Detect which cell encompasses the target text, then output its [x, y] center coordinate. 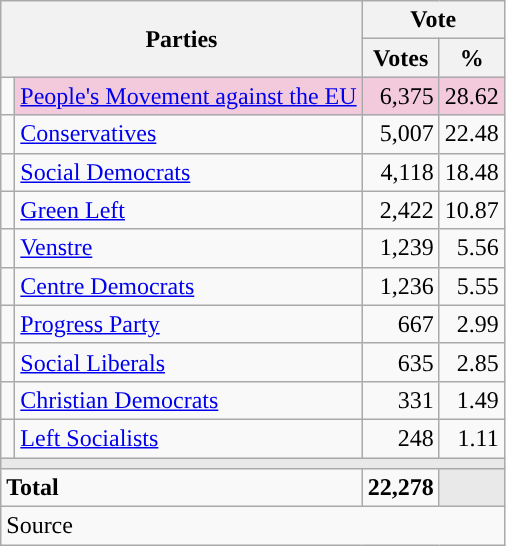
1.49 [472, 400]
Social Liberals [188, 362]
1,236 [400, 286]
10.87 [472, 210]
Progress Party [188, 324]
Green Left [188, 210]
People's Movement against the EU [188, 96]
248 [400, 438]
6,375 [400, 96]
28.62 [472, 96]
Vote [433, 20]
1.11 [472, 438]
331 [400, 400]
5,007 [400, 134]
Conservatives [188, 134]
1,239 [400, 248]
4,118 [400, 172]
18.48 [472, 172]
22.48 [472, 134]
Parties [182, 39]
Source [253, 526]
Total [182, 488]
22,278 [400, 488]
5.55 [472, 286]
2,422 [400, 210]
5.56 [472, 248]
635 [400, 362]
Venstre [188, 248]
% [472, 58]
Centre Democrats [188, 286]
2.99 [472, 324]
Votes [400, 58]
667 [400, 324]
2.85 [472, 362]
Christian Democrats [188, 400]
Social Democrats [188, 172]
Left Socialists [188, 438]
